Identify which cell holds the provided text, then report its [X, Y] central coordinate. 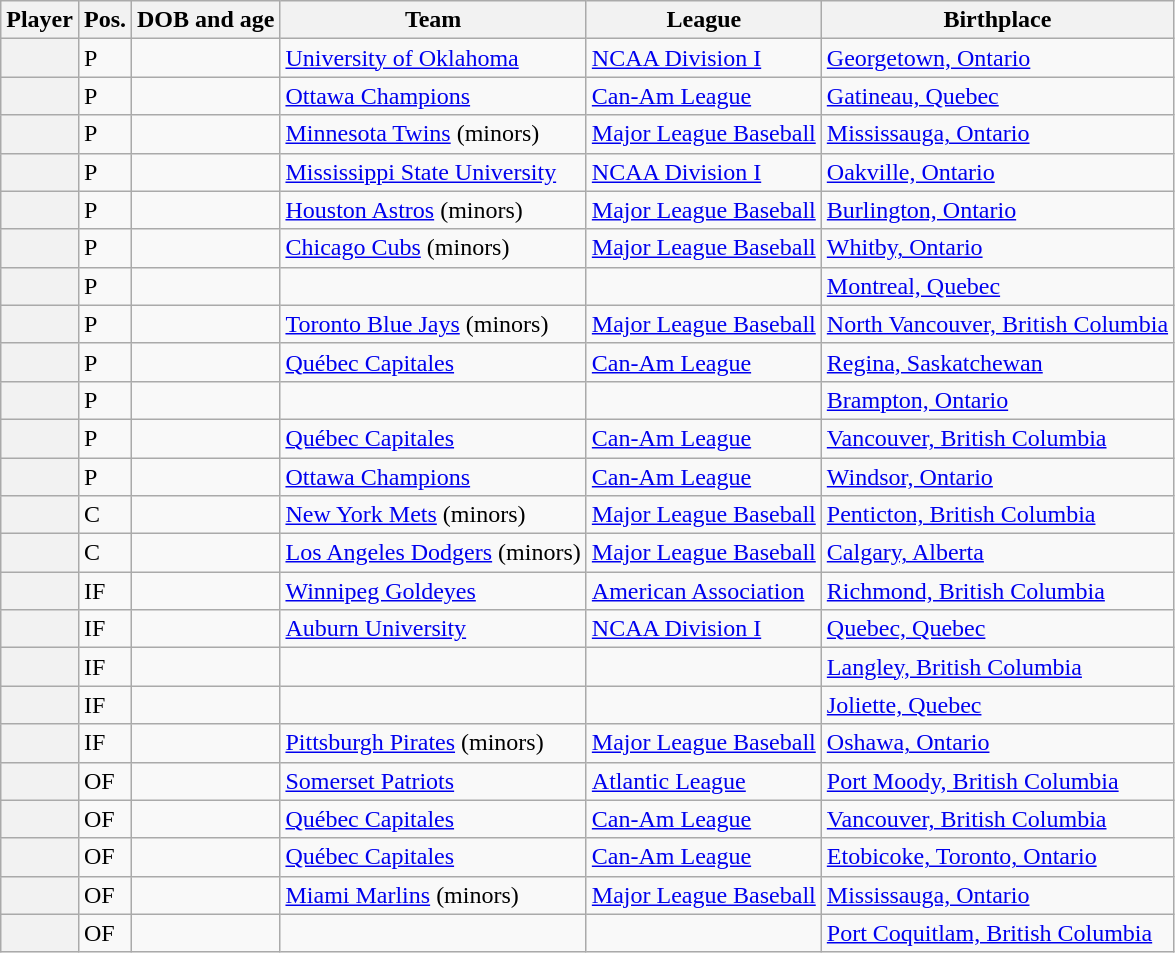
Chicago Cubs (minors) [433, 248]
North Vancouver, British Columbia [997, 324]
Langley, British Columbia [997, 667]
Auburn University [433, 629]
Richmond, British Columbia [997, 591]
Penticton, British Columbia [997, 515]
Team [433, 20]
University of Oklahoma [433, 58]
Georgetown, Ontario [997, 58]
Atlantic League [704, 781]
Winnipeg Goldeyes [433, 591]
League [704, 20]
Miami Marlins (minors) [433, 895]
Somerset Patriots [433, 781]
Pittsburgh Pirates (minors) [433, 743]
Whitby, Ontario [997, 248]
Burlington, Ontario [997, 210]
Brampton, Ontario [997, 400]
Joliette, Quebec [997, 705]
Port Coquitlam, British Columbia [997, 933]
Player [40, 20]
Regina, Saskatchewan [997, 362]
Los Angeles Dodgers (minors) [433, 553]
Minnesota Twins (minors) [433, 134]
Birthplace [997, 20]
DOB and age [206, 20]
Calgary, Alberta [997, 553]
American Association [704, 591]
Oakville, Ontario [997, 172]
Toronto Blue Jays (minors) [433, 324]
Windsor, Ontario [997, 477]
Pos. [104, 20]
Montreal, Quebec [997, 286]
Gatineau, Quebec [997, 96]
Mississippi State University [433, 172]
Quebec, Quebec [997, 629]
New York Mets (minors) [433, 515]
Etobicoke, Toronto, Ontario [997, 857]
Port Moody, British Columbia [997, 781]
Houston Astros (minors) [433, 210]
Oshawa, Ontario [997, 743]
